Extract the [X, Y] coordinate from the center of the cell holding the provided text.  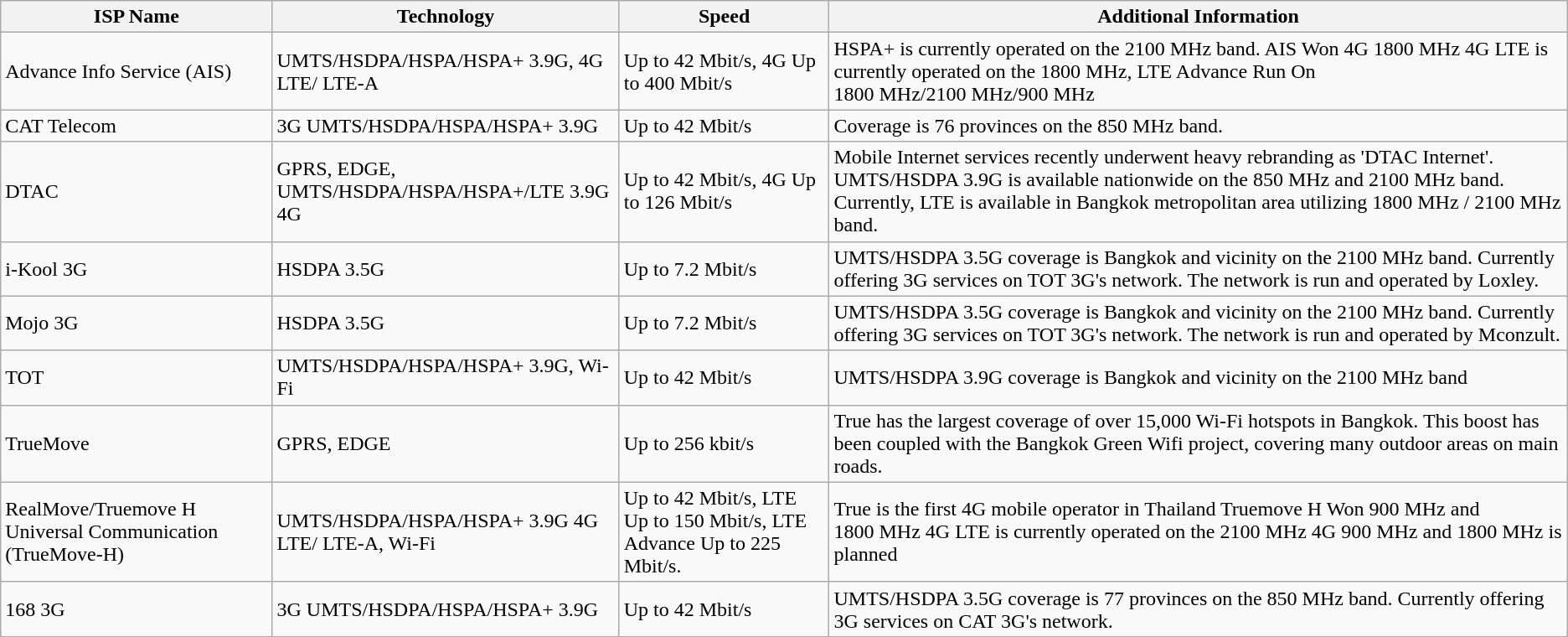
UMTS/HSDPA/HSPA/HSPA+ 3.9G 4G LTE/ LTE-A, Wi-Fi [446, 531]
Up to 42 Mbit/s, 4G Up to 126 Mbit/s [724, 191]
Mojo 3G [137, 324]
GPRS, EDGE, UMTS/HSDPA/HSPA/HSPA+/LTE 3.9G 4G [446, 191]
UMTS/HSDPA/HSPA/HSPA+ 3.9G, 4G LTE/ LTE-A [446, 71]
168 3G [137, 609]
TrueMove [137, 443]
Coverage is 76 provinces on the 850 MHz band. [1198, 126]
UMTS/HSDPA/HSPA/HSPA+ 3.9G, Wi-Fi [446, 377]
RealMove/Truemove H Universal Communication (TrueMove-H) [137, 531]
UMTS/HSDPA 3.9G coverage is Bangkok and vicinity on the 2100 MHz band [1198, 377]
Up to 42 Mbit/s, LTE Up to 150 Mbit/s, LTE Advance Up to 225 Mbit/s. [724, 531]
Additional Information [1198, 17]
Advance Info Service (AIS) [137, 71]
GPRS, EDGE [446, 443]
Up to 42 Mbit/s, 4G Up to 400 Mbit/s [724, 71]
CAT Telecom [137, 126]
i-Kool 3G [137, 268]
Technology [446, 17]
TOT [137, 377]
Up to 256 kbit/s [724, 443]
DTAC [137, 191]
Speed [724, 17]
UMTS/HSDPA 3.5G coverage is 77 provinces on the 850 MHz band. Currently offering 3G services on CAT 3G's network. [1198, 609]
ISP Name [137, 17]
